Detect which cell encompasses the target text, then output its [x, y] center coordinate. 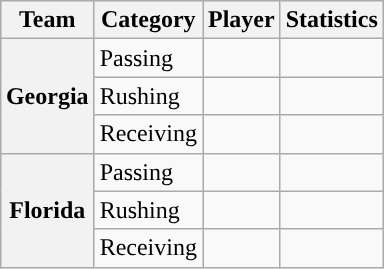
Category [148, 20]
Georgia [47, 96]
Team [47, 20]
Florida [47, 210]
Statistics [332, 20]
Player [241, 20]
